Locate the cell with the specified text and output its [x, y] center coordinate. 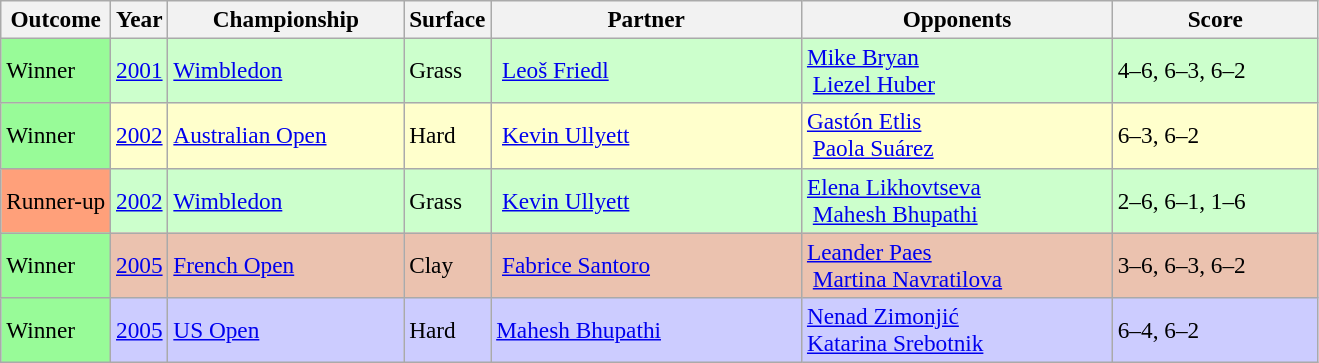
Mike Bryan Liezel Huber [958, 70]
Runner-up [56, 200]
4–6, 6–3, 6–2 [1215, 70]
Opponents [958, 19]
French Open [286, 264]
Mahesh Bhupathi [646, 330]
Year [140, 19]
Score [1215, 19]
Surface [448, 19]
Championship [286, 19]
Gastón Etlis Paola Suárez [958, 136]
Clay [448, 264]
6–4, 6–2 [1215, 330]
6–3, 6–2 [1215, 136]
2–6, 6–1, 1–6 [1215, 200]
Partner [646, 19]
Leoš Friedl [646, 70]
Nenad Zimonjić Katarina Srebotnik [958, 330]
Outcome [56, 19]
Australian Open [286, 136]
Elena Likhovtseva Mahesh Bhupathi [958, 200]
2001 [140, 70]
Leander Paes Martina Navratilova [958, 264]
Fabrice Santoro [646, 264]
3–6, 6–3, 6–2 [1215, 264]
US Open [286, 330]
